For the text-containing cell, return its midpoint in (X, Y) coordinate format. 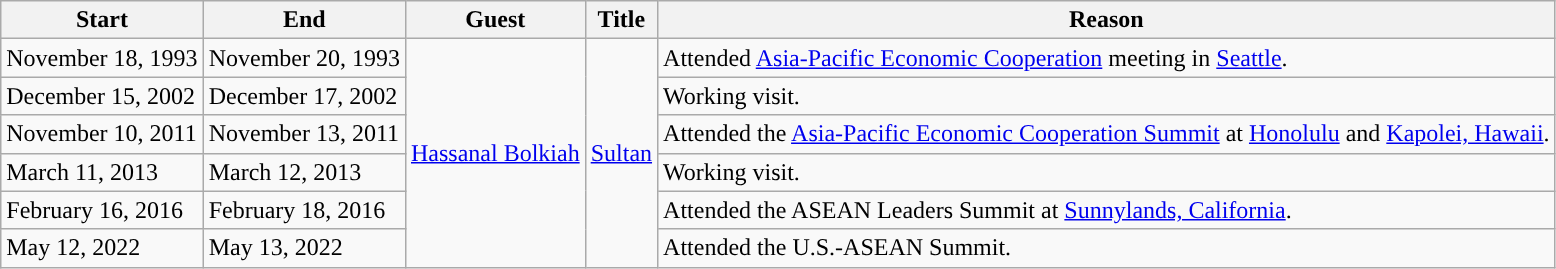
Reason (1107, 20)
End (304, 20)
Start (102, 20)
February 16, 2016 (102, 210)
May 12, 2022 (102, 248)
Attended the Asia-Pacific Economic Cooperation Summit at Honolulu and Kapolei, Hawaii. (1107, 134)
Attended the ASEAN Leaders Summit at Sunnylands, California. (1107, 210)
March 11, 2013 (102, 172)
Title (621, 20)
Sultan (621, 153)
Hassanal Bolkiah (495, 153)
November 18, 1993 (102, 58)
February 18, 2016 (304, 210)
March 12, 2013 (304, 172)
November 13, 2011 (304, 134)
November 10, 2011 (102, 134)
December 17, 2002 (304, 96)
November 20, 1993 (304, 58)
Attended Asia-Pacific Economic Cooperation meeting in Seattle. (1107, 58)
Guest (495, 20)
May 13, 2022 (304, 248)
Attended the U.S.-ASEAN Summit. (1107, 248)
December 15, 2002 (102, 96)
